Extract the (x, y) coordinate from the center of the cell holding the provided text.  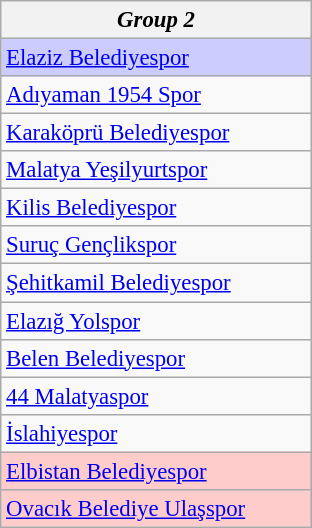
Ovacık Belediye Ulaşspor (156, 509)
Elazığ Yolspor (156, 321)
Kilis Belediyespor (156, 208)
Adıyaman 1954 Spor (156, 95)
Elbistan Belediyespor (156, 471)
Karaköprü Belediyespor (156, 133)
44 Malatyaspor (156, 396)
İslahiyespor (156, 433)
Suruç Gençlikspor (156, 245)
Elaziz Belediyespor (156, 58)
Belen Belediyespor (156, 358)
Şehitkamil Belediyespor (156, 283)
Group 2 (156, 20)
Malatya Yeşilyurtspor (156, 170)
